Detect which cell encompasses the target text, then output its (X, Y) center coordinate. 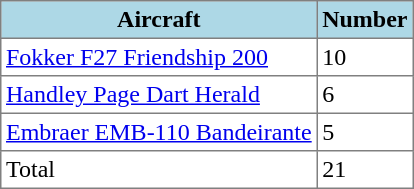
6 (365, 95)
21 (365, 170)
Embraer EMB-110 Bandeirante (159, 132)
Handley Page Dart Herald (159, 95)
Total (159, 170)
10 (365, 57)
Number (365, 20)
5 (365, 132)
Aircraft (159, 20)
Fokker F27 Friendship 200 (159, 57)
